Find where the given text appears and provide that cell's center as [x, y] coordinate. 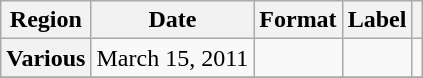
Format [298, 20]
March 15, 2011 [172, 58]
Label [377, 20]
Various [46, 58]
Region [46, 20]
Date [172, 20]
